Provide the [X, Y] coordinate of the cell's center where the given text is located.  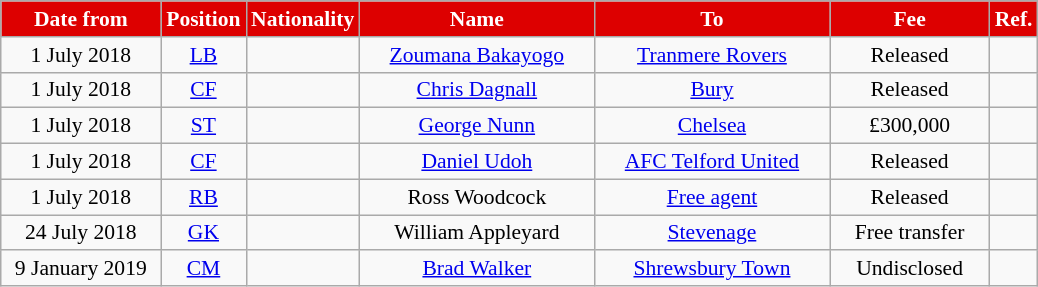
Ross Woodcock [476, 197]
AFC Telford United [712, 162]
Undisclosed [910, 269]
Name [476, 19]
Free agent [712, 197]
Nationality [302, 19]
ST [204, 126]
24 July 2018 [81, 233]
Bury [712, 90]
Position [204, 19]
Ref. [1014, 19]
RB [204, 197]
Fee [910, 19]
Daniel Udoh [476, 162]
Zoumana Bakayogo [476, 55]
CM [204, 269]
Date from [81, 19]
9 January 2019 [81, 269]
GK [204, 233]
£300,000 [910, 126]
LB [204, 55]
Tranmere Rovers [712, 55]
Chelsea [712, 126]
Brad Walker [476, 269]
George Nunn [476, 126]
Shrewsbury Town [712, 269]
Stevenage [712, 233]
William Appleyard [476, 233]
Chris Dagnall [476, 90]
To [712, 19]
Free transfer [910, 233]
